Return (x, y) of the center of cell containing provided text 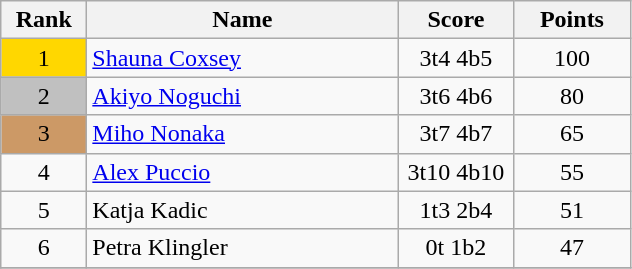
4 (44, 172)
Petra Klingler (242, 248)
1 (44, 58)
Rank (44, 20)
Score (456, 20)
Miho Nonaka (242, 134)
3 (44, 134)
Akiyo Noguchi (242, 96)
Katja Kadic (242, 210)
55 (572, 172)
Alex Puccio (242, 172)
3t6 4b6 (456, 96)
3t7 4b7 (456, 134)
Shauna Coxsey (242, 58)
1t3 2b4 (456, 210)
3t10 4b10 (456, 172)
47 (572, 248)
100 (572, 58)
51 (572, 210)
Name (242, 20)
65 (572, 134)
3t4 4b5 (456, 58)
6 (44, 248)
2 (44, 96)
0t 1b2 (456, 248)
80 (572, 96)
Points (572, 20)
5 (44, 210)
